For the text-containing cell, return its midpoint in [x, y] coordinate format. 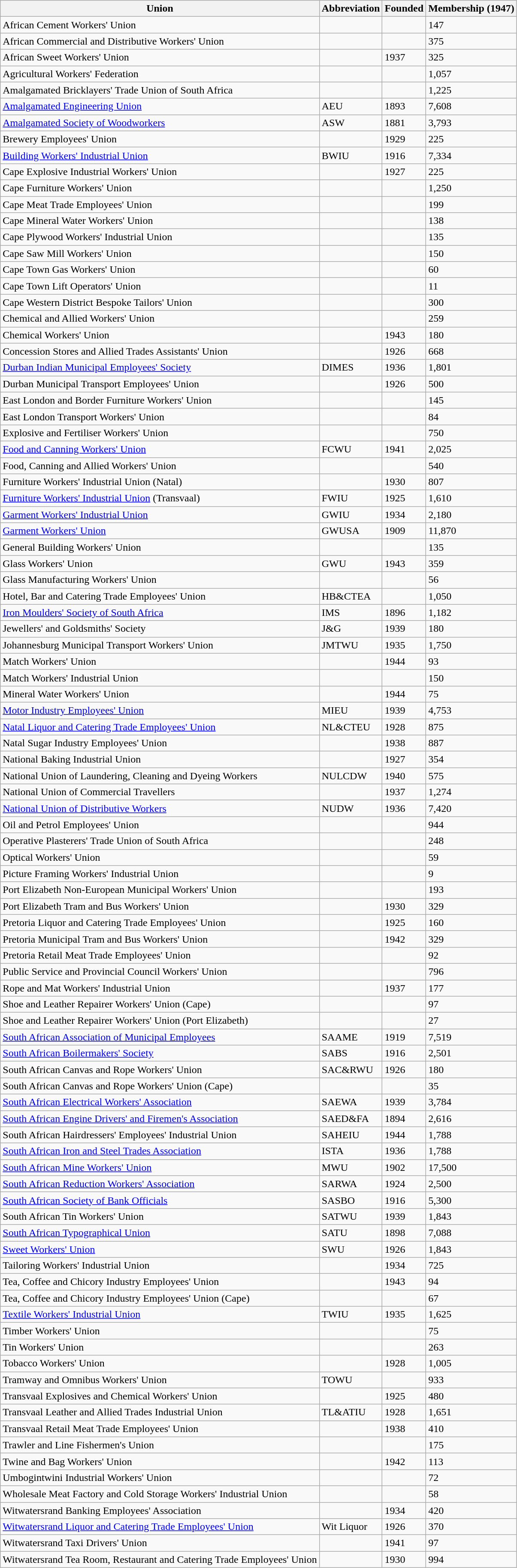
Concession Stores and Allied Trades Assistants' Union [160, 351]
South African Canvas and Rope Workers' Union (Cape) [160, 1086]
Founded [404, 9]
SAED&FA [351, 1119]
9 [472, 874]
7,420 [472, 808]
1894 [404, 1119]
South African Association of Municipal Employees [160, 1037]
TL&ATIU [351, 1412]
Picture Framing Workers' Industrial Union [160, 874]
994 [472, 1559]
199 [472, 205]
NL&CTEU [351, 727]
875 [472, 727]
SATWU [351, 1216]
1929 [404, 139]
Optical Workers' Union [160, 857]
1,610 [472, 498]
SARWA [351, 1184]
1902 [404, 1167]
11,870 [472, 531]
DIMES [351, 368]
5,300 [472, 1200]
668 [472, 351]
Pretoria Municipal Tram and Bus Workers' Union [160, 939]
SAHEIU [351, 1135]
Cape Furniture Workers' Union [160, 188]
Cape Town Lift Operators' Union [160, 286]
35 [472, 1086]
7,608 [472, 106]
Rope and Mat Workers' Industrial Union [160, 988]
1919 [404, 1037]
1,057 [472, 74]
56 [472, 580]
GWIU [351, 515]
Garment Workers' Union [160, 531]
Cape Plywood Workers' Industrial Union [160, 237]
National Union of Distributive Workers [160, 808]
59 [472, 857]
807 [472, 482]
Transvaal Retail Meat Trade Employees' Union [160, 1429]
Match Workers' Union [160, 661]
Tea, Coffee and Chicory Industry Employees' Union (Cape) [160, 1298]
147 [472, 25]
160 [472, 923]
JMTWU [351, 645]
Tea, Coffee and Chicory Industry Employees' Union [160, 1282]
Cape Saw Mill Workers' Union [160, 253]
Natal Sugar Industry Employees' Union [160, 743]
SATU [351, 1233]
944 [472, 825]
Johannesburg Municipal Transport Workers' Union [160, 645]
7,088 [472, 1233]
African Cement Workers' Union [160, 25]
SWU [351, 1249]
Tin Workers' Union [160, 1347]
Witwatersrand Tea Room, Restaurant and Catering Trade Employees' Union [160, 1559]
1898 [404, 1233]
4,753 [472, 710]
2,500 [472, 1184]
263 [472, 1347]
575 [472, 776]
1,005 [472, 1363]
Jewellers' and Goldsmiths' Society [160, 629]
NULCDW [351, 776]
72 [472, 1478]
Sweet Workers' Union [160, 1249]
Textile Workers' Industrial Union [160, 1315]
2,501 [472, 1053]
Twine and Bag Workers' Union [160, 1461]
South African Iron and Steel Trades Association [160, 1151]
Amalgamated Bricklayers' Trade Union of South Africa [160, 90]
84 [472, 416]
1,274 [472, 792]
East London Transport Workers' Union [160, 416]
Witwatersrand Banking Employees' Association [160, 1510]
AEU [351, 106]
FWIU [351, 498]
Oil and Petrol Employees' Union [160, 825]
1881 [404, 123]
Pretoria Liquor and Catering Trade Employees' Union [160, 923]
African Sweet Workers' Union [160, 57]
TOWU [351, 1380]
7,519 [472, 1037]
Transvaal Explosives and Chemical Workers' Union [160, 1396]
Tramway and Omnibus Workers' Union [160, 1380]
325 [472, 57]
259 [472, 319]
Pretoria Retail Meat Trade Employees' Union [160, 955]
933 [472, 1380]
NUDW [351, 808]
South African Society of Bank Officials [160, 1200]
Food, Canning and Allied Workers' Union [160, 465]
2,180 [472, 515]
Cape Explosive Industrial Workers' Union [160, 172]
Cape Western District Bespoke Tailors' Union [160, 302]
887 [472, 743]
Amalgamated Engineering Union [160, 106]
Port Elizabeth Tram and Bus Workers' Union [160, 906]
145 [472, 400]
BWIU [351, 155]
MIEU [351, 710]
27 [472, 1021]
Cape Town Gas Workers' Union [160, 270]
1,182 [472, 612]
1,250 [472, 188]
East London and Border Furniture Workers' Union [160, 400]
113 [472, 1461]
Food and Canning Workers' Union [160, 449]
TWIU [351, 1315]
375 [472, 41]
ASW [351, 123]
177 [472, 988]
SAAME [351, 1037]
1,225 [472, 90]
National Union of Commercial Travellers [160, 792]
Cape Mineral Water Workers' Union [160, 221]
MWU [351, 1167]
248 [472, 841]
500 [472, 384]
410 [472, 1429]
Match Workers' Industrial Union [160, 678]
93 [472, 661]
SASBO [351, 1200]
3,784 [472, 1102]
2,616 [472, 1119]
Furniture Workers' Industrial Union (Natal) [160, 482]
Membership (1947) [472, 9]
National Union of Laundering, Cleaning and Dyeing Workers [160, 776]
1896 [404, 612]
South African Boilermakers' Society [160, 1053]
175 [472, 1445]
Brewery Employees' Union [160, 139]
94 [472, 1282]
2,025 [472, 449]
750 [472, 433]
Durban Indian Municipal Employees' Society [160, 368]
J&G [351, 629]
Shoe and Leather Repairer Workers' Union (Port Elizabeth) [160, 1021]
SAC&RWU [351, 1070]
Motor Industry Employees' Union [160, 710]
1,801 [472, 368]
359 [472, 564]
Tobacco Workers' Union [160, 1363]
Garment Workers' Industrial Union [160, 515]
South African Typographical Union [160, 1233]
60 [472, 270]
GWUSA [351, 531]
Chemical and Allied Workers' Union [160, 319]
1,750 [472, 645]
7,334 [472, 155]
Abbreviation [351, 9]
General Building Workers' Union [160, 547]
Glass Workers' Union [160, 564]
Chemical Workers' Union [160, 335]
Umbogintwini Industrial Workers' Union [160, 1478]
17,500 [472, 1167]
HB&CTEA [351, 596]
Building Workers' Industrial Union [160, 155]
58 [472, 1494]
92 [472, 955]
IMS [351, 612]
67 [472, 1298]
GWU [351, 564]
Agricultural Workers' Federation [160, 74]
Timber Workers' Union [160, 1331]
1909 [404, 531]
Wit Liquor [351, 1527]
Transvaal Leather and Allied Trades Industrial Union [160, 1412]
1924 [404, 1184]
Public Service and Provincial Council Workers' Union [160, 971]
Trawler and Line Fishermen's Union [160, 1445]
African Commercial and Distributive Workers' Union [160, 41]
300 [472, 302]
1,050 [472, 596]
Operative Plasterers' Trade Union of South Africa [160, 841]
1893 [404, 106]
Durban Municipal Transport Employees' Union [160, 384]
SAEWA [351, 1102]
South African Electrical Workers' Association [160, 1102]
South African Tin Workers' Union [160, 1216]
ISTA [351, 1151]
South African Hairdressers' Employees' Industrial Union [160, 1135]
Union [160, 9]
Wholesale Meat Factory and Cold Storage Workers' Industrial Union [160, 1494]
Explosive and Fertiliser Workers' Union [160, 433]
Cape Meat Trade Employees' Union [160, 205]
11 [472, 286]
Furniture Workers' Industrial Union (Transvaal) [160, 498]
725 [472, 1266]
193 [472, 890]
3,793 [472, 123]
South African Mine Workers' Union [160, 1167]
Shoe and Leather Repairer Workers' Union (Cape) [160, 1004]
Hotel, Bar and Catering Trade Employees' Union [160, 596]
South African Reduction Workers' Association [160, 1184]
Witwatersrand Taxi Drivers' Union [160, 1543]
138 [472, 221]
420 [472, 1510]
1940 [404, 776]
Port Elizabeth Non-European Municipal Workers' Union [160, 890]
Tailoring Workers' Industrial Union [160, 1266]
Mineral Water Workers' Union [160, 694]
Glass Manufacturing Workers' Union [160, 580]
Witwatersrand Liquor and Catering Trade Employees' Union [160, 1527]
Natal Liquor and Catering Trade Employees' Union [160, 727]
540 [472, 465]
Amalgamated Society of Woodworkers [160, 123]
South African Engine Drivers' and Firemen's Association [160, 1119]
FCWU [351, 449]
370 [472, 1527]
354 [472, 760]
1,651 [472, 1412]
480 [472, 1396]
796 [472, 971]
National Baking Industrial Union [160, 760]
1,625 [472, 1315]
SABS [351, 1053]
Iron Moulders' Society of South Africa [160, 612]
South African Canvas and Rope Workers' Union [160, 1070]
